Identify which cell holds the provided text, then report its [x, y] central coordinate. 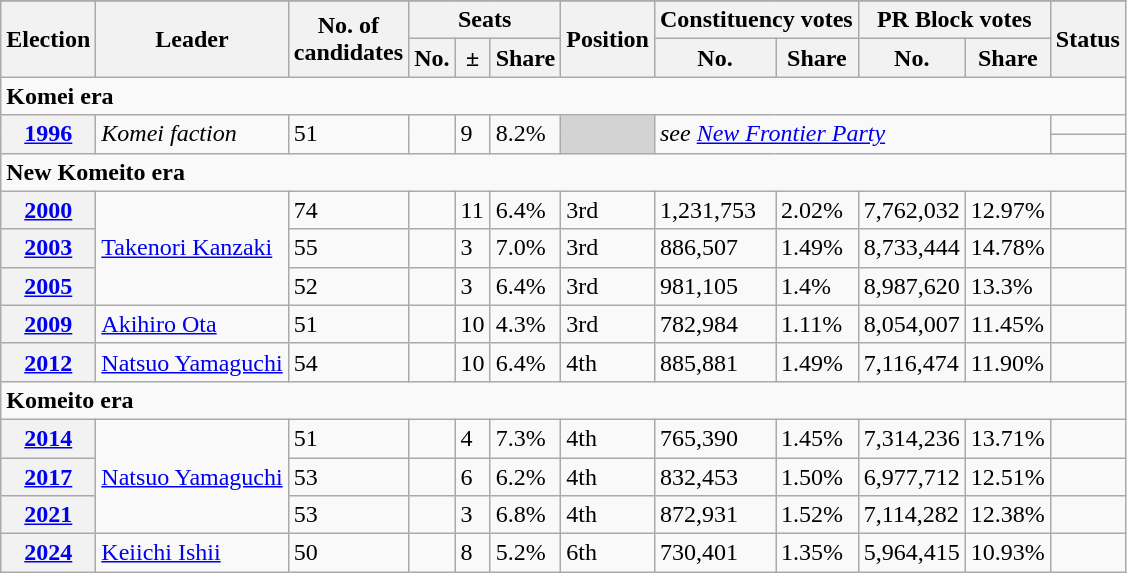
7.0% [526, 248]
7,116,474 [912, 362]
14.78% [1008, 248]
1.11% [818, 324]
2021 [48, 515]
872,931 [714, 515]
832,453 [714, 477]
12.38% [1008, 515]
2017 [48, 477]
2024 [48, 553]
8 [472, 553]
54 [348, 362]
1,231,753 [714, 210]
7,762,032 [912, 210]
886,507 [714, 248]
5,964,415 [912, 553]
4 [472, 438]
2009 [48, 324]
1.50% [818, 477]
No. ofcandidates [348, 39]
1.4% [818, 286]
7,314,236 [912, 438]
6th [608, 553]
New Komeito era [564, 172]
1.35% [818, 553]
Constituency votes [756, 20]
6,977,712 [912, 477]
5.2% [526, 553]
1996 [48, 134]
2.02% [818, 210]
Komeito era [564, 400]
Position [608, 39]
2000 [48, 210]
see New Frontier Party [852, 134]
74 [348, 210]
Komei era [564, 96]
6 [472, 477]
8,054,007 [912, 324]
Akihiro Ota [192, 324]
2012 [48, 362]
13.71% [1008, 438]
± [472, 58]
13.3% [1008, 286]
782,984 [714, 324]
Takenori Kanzaki [192, 248]
12.97% [1008, 210]
8,987,620 [912, 286]
10.93% [1008, 553]
8,733,444 [912, 248]
2014 [48, 438]
765,390 [714, 438]
8.2% [526, 134]
Election [48, 39]
2005 [48, 286]
1.52% [818, 515]
55 [348, 248]
6.2% [526, 477]
981,105 [714, 286]
4.3% [526, 324]
11.90% [1008, 362]
12.51% [1008, 477]
Seats [485, 20]
7.3% [526, 438]
Komei faction [192, 134]
7,114,282 [912, 515]
50 [348, 553]
Leader [192, 39]
2003 [48, 248]
PR Block votes [954, 20]
9 [472, 134]
730,401 [714, 553]
Keiichi Ishii [192, 553]
885,881 [714, 362]
11.45% [1008, 324]
Status [1088, 39]
52 [348, 286]
1.45% [818, 438]
6.8% [526, 515]
11 [472, 210]
